Scan for the cell matching the given text and deliver its [X, Y] coordinate at center. 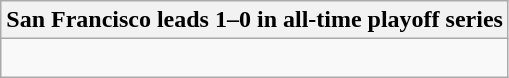
San Francisco leads 1–0 in all-time playoff series [255, 20]
